Locate the cell with the specified text and output its (x, y) center coordinate. 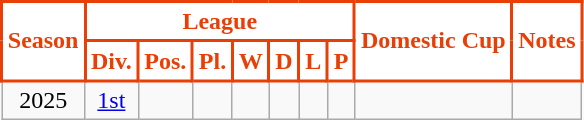
Pos. (166, 61)
Div. (112, 61)
Notes (547, 42)
1st (112, 100)
L (314, 61)
Domestic Cup (434, 42)
Season (44, 42)
P (340, 61)
D (284, 61)
2025 (44, 100)
Pl. (213, 61)
League (220, 22)
W (250, 61)
